For the text-containing cell, return its midpoint in (X, Y) coordinate format. 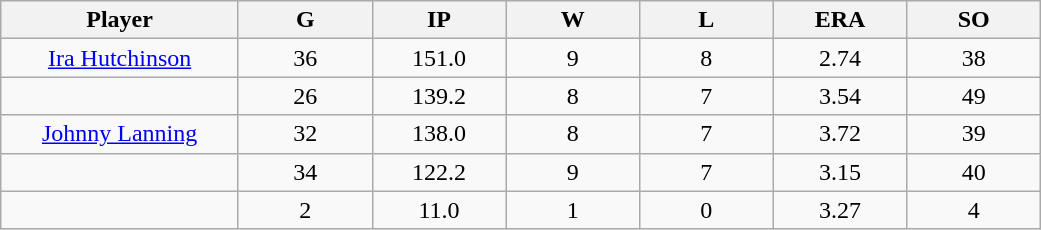
3.72 (840, 134)
Johnny Lanning (120, 134)
IP (439, 20)
W (573, 20)
26 (305, 96)
G (305, 20)
11.0 (439, 210)
2.74 (840, 58)
32 (305, 134)
40 (974, 172)
151.0 (439, 58)
38 (974, 58)
L (706, 20)
SO (974, 20)
Player (120, 20)
122.2 (439, 172)
Ira Hutchinson (120, 58)
138.0 (439, 134)
3.54 (840, 96)
ERA (840, 20)
4 (974, 210)
139.2 (439, 96)
2 (305, 210)
1 (573, 210)
49 (974, 96)
3.15 (840, 172)
0 (706, 210)
34 (305, 172)
39 (974, 134)
36 (305, 58)
3.27 (840, 210)
